Return [X, Y] of the center of cell containing provided text 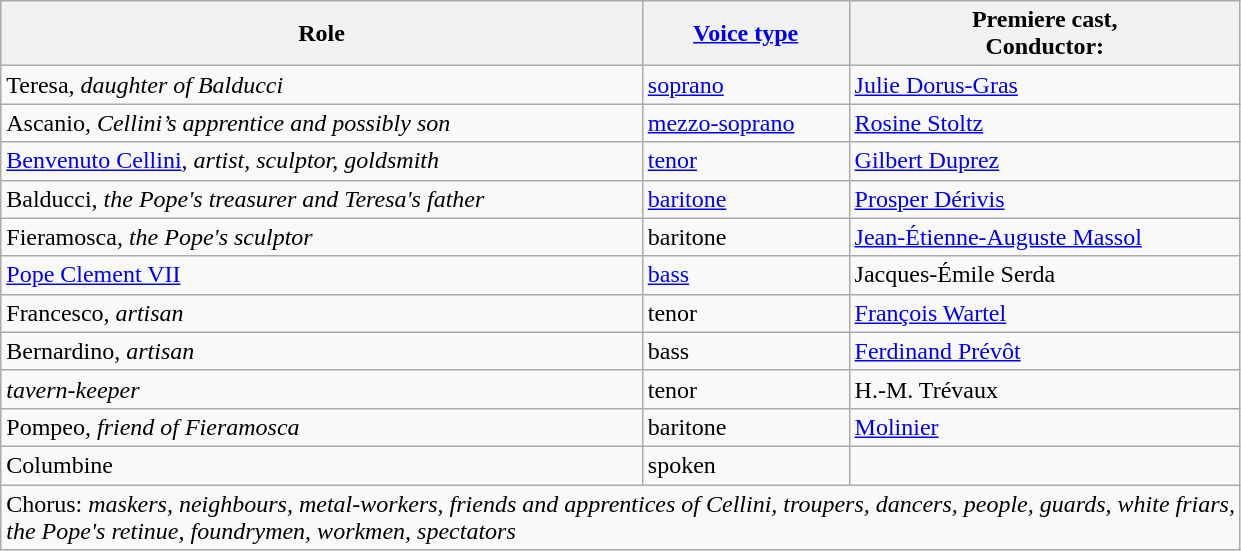
mezzo-soprano [746, 123]
Bernardino, artisan [322, 351]
Molinier [1044, 427]
Fieramosca, the Pope's sculptor [322, 237]
soprano [746, 85]
Ascanio, Cellini’s apprentice and possibly son [322, 123]
Columbine [322, 465]
Role [322, 34]
tavern-keeper [322, 389]
Voice type [746, 34]
François Wartel [1044, 313]
Teresa, daughter of Balducci [322, 85]
Francesco, artisan [322, 313]
Balducci, the Pope's treasurer and Teresa's father [322, 199]
Gilbert Duprez [1044, 161]
H.-M. Trévaux [1044, 389]
Prosper Dérivis [1044, 199]
Benvenuto Cellini, artist, sculptor, goldsmith [322, 161]
Premiere cast, Conductor: [1044, 34]
Pompeo, friend of Fieramosca [322, 427]
Ferdinand Prévôt [1044, 351]
Julie Dorus-Gras [1044, 85]
Jacques-Émile Serda [1044, 275]
Rosine Stoltz [1044, 123]
spoken [746, 465]
Pope Clement VII [322, 275]
Jean-Étienne-Auguste Massol [1044, 237]
